From the cell containing the given text, extract its center point as [X, Y] coordinate. 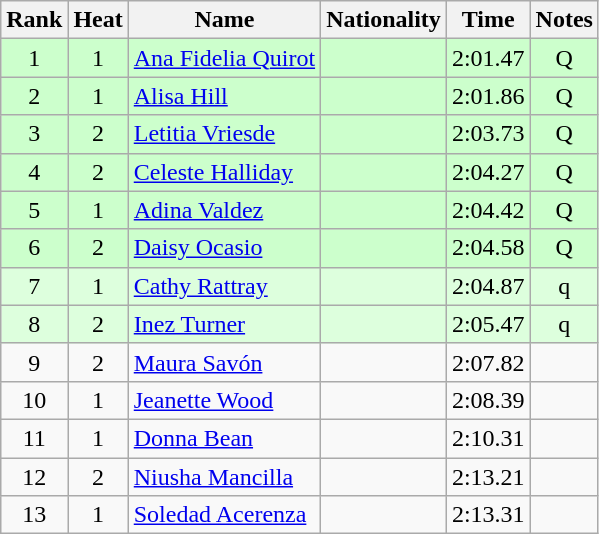
2:01.86 [488, 96]
2:01.47 [488, 58]
3 [34, 134]
2:07.82 [488, 362]
13 [34, 515]
Name [224, 20]
Maura Savón [224, 362]
Donna Bean [224, 438]
7 [34, 286]
4 [34, 172]
2:13.21 [488, 477]
5 [34, 210]
Letitia Vriesde [224, 134]
2:10.31 [488, 438]
2:04.87 [488, 286]
2:04.58 [488, 248]
2:13.31 [488, 515]
Inez Turner [224, 324]
6 [34, 248]
Jeanette Wood [224, 400]
Nationality [384, 20]
Time [488, 20]
Rank [34, 20]
Adina Valdez [224, 210]
8 [34, 324]
2:04.27 [488, 172]
Soledad Acerenza [224, 515]
9 [34, 362]
Ana Fidelia Quirot [224, 58]
Daisy Ocasio [224, 248]
Notes [564, 20]
Celeste Halliday [224, 172]
2:04.42 [488, 210]
Niusha Mancilla [224, 477]
12 [34, 477]
2:03.73 [488, 134]
10 [34, 400]
11 [34, 438]
Heat [98, 20]
Cathy Rattray [224, 286]
2:08.39 [488, 400]
2:05.47 [488, 324]
Alisa Hill [224, 96]
